Capture the cell that displays the provided text and extract its (X, Y) central coordinate. 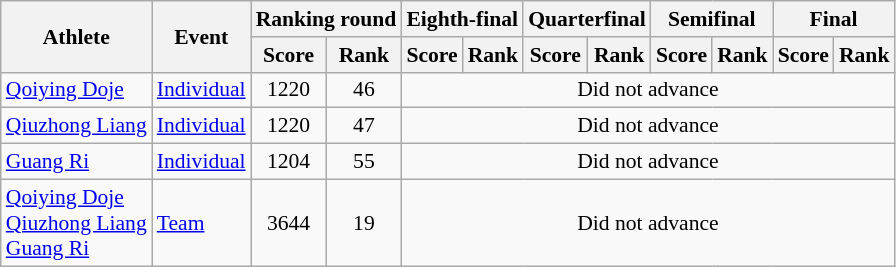
Ranking round (326, 19)
Event (202, 36)
Eighth-final (462, 19)
Athlete (76, 36)
47 (364, 126)
19 (364, 222)
Qiuzhong Liang (76, 126)
Qoiying Doje Qiuzhong Liang Guang Ri (76, 222)
Final (834, 19)
Semifinal (712, 19)
Team (202, 222)
46 (364, 90)
3644 (289, 222)
Quarterfinal (587, 19)
Guang Ri (76, 162)
Qoiying Doje (76, 90)
1204 (289, 162)
55 (364, 162)
